Return [X, Y] of the center of cell containing provided text 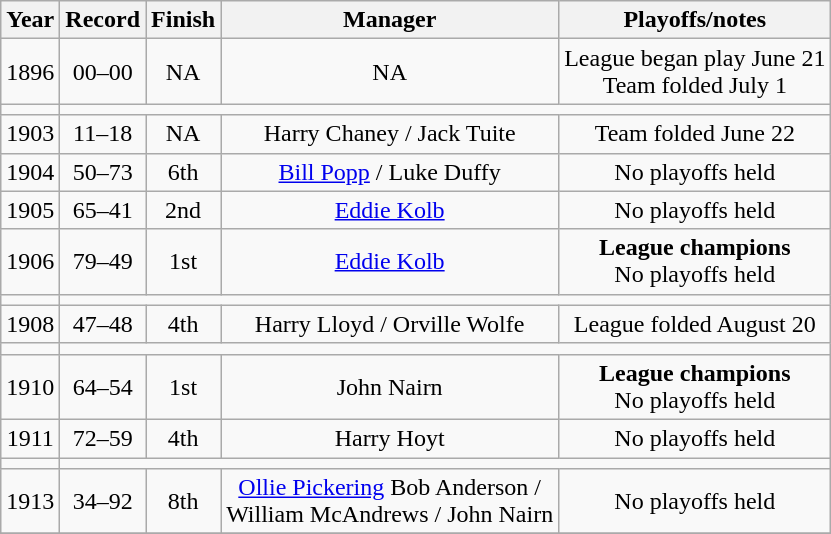
Manager [390, 20]
Team folded June 22 [695, 134]
34–92 [103, 502]
Ollie Pickering Bob Anderson / William McAndrews / John Nairn [390, 502]
League folded August 20 [695, 324]
11–18 [103, 134]
1903 [30, 134]
Finish [184, 20]
00–00 [103, 72]
2nd [184, 210]
1908 [30, 324]
8th [184, 502]
1906 [30, 262]
John Nairn [390, 386]
65–41 [103, 210]
50–73 [103, 172]
1896 [30, 72]
47–48 [103, 324]
6th [184, 172]
Harry Lloyd / Orville Wolfe [390, 324]
1905 [30, 210]
League began play June 21Team folded July 1 [695, 72]
Harry Hoyt [390, 438]
Playoffs/notes [695, 20]
Bill Popp / Luke Duffy [390, 172]
72–59 [103, 438]
Harry Chaney / Jack Tuite [390, 134]
Record [103, 20]
1911 [30, 438]
Year [30, 20]
1913 [30, 502]
1904 [30, 172]
1910 [30, 386]
64–54 [103, 386]
79–49 [103, 262]
